Extract the (X, Y) coordinate from the center of the cell holding the provided text.  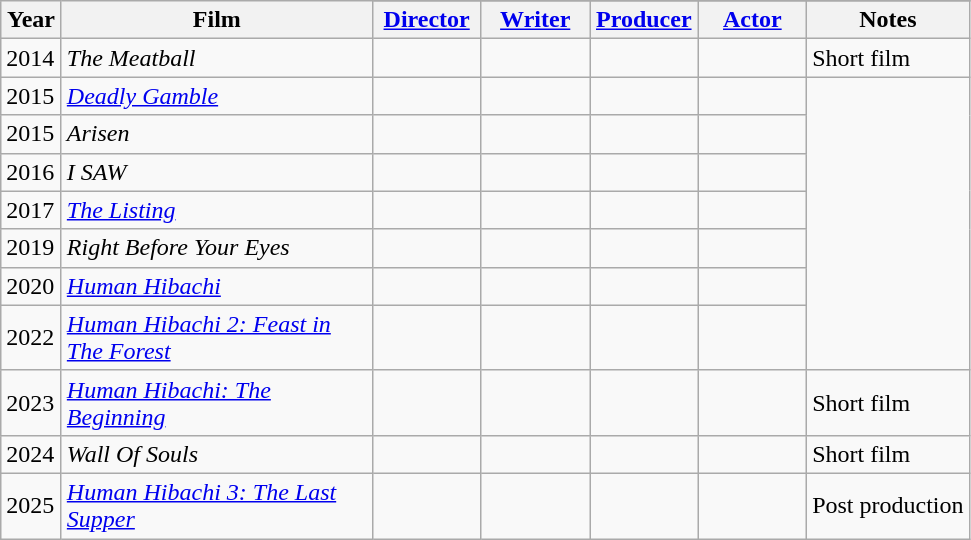
Notes (888, 20)
2017 (32, 210)
2014 (32, 58)
Producer (644, 20)
The Meatball (216, 58)
Director (426, 20)
2019 (32, 248)
2024 (32, 454)
Human Hibachi 3: The Last Supper (216, 506)
2022 (32, 338)
Human Hibachi (216, 286)
Right Before Your Eyes (216, 248)
Film (216, 20)
2020 (32, 286)
2025 (32, 506)
2016 (32, 172)
Wall Of Souls (216, 454)
Deadly Gamble (216, 96)
Actor (752, 20)
The Listing (216, 210)
I SAW (216, 172)
Writer (536, 20)
Post production (888, 506)
2023 (32, 402)
Human Hibachi: The Beginning (216, 402)
Arisen (216, 134)
Human Hibachi 2: Feast in The Forest (216, 338)
Year (32, 20)
